Search for the cell housing the specified text and yield its (X, Y) center coordinate. 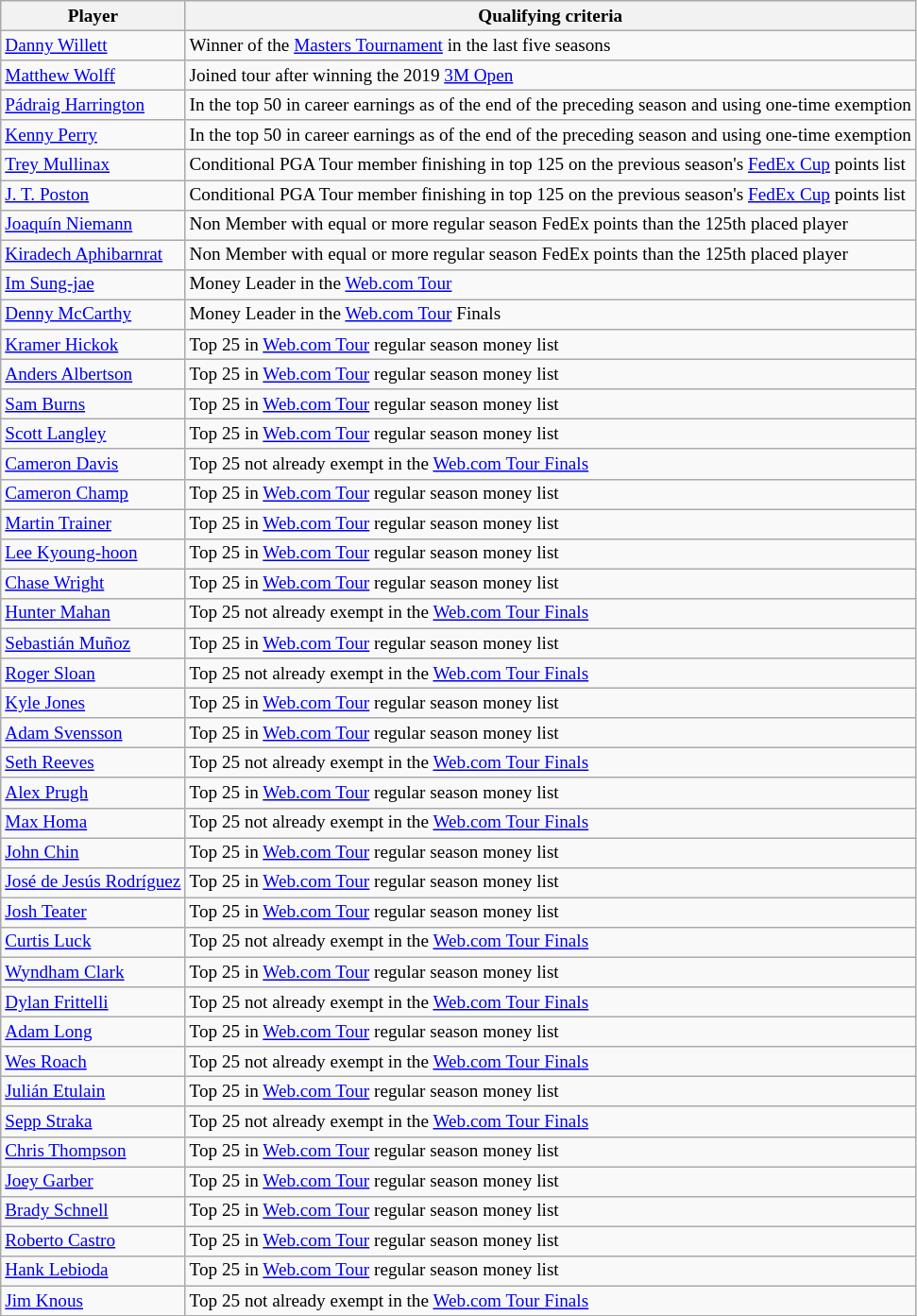
Adam Svensson (93, 733)
Hank Lebioda (93, 1271)
Trey Mullinax (93, 165)
Im Sung-jae (93, 284)
John Chin (93, 852)
José de Jesús Rodríguez (93, 882)
Qualifying criteria (551, 16)
Player (93, 16)
Hunter Mahan (93, 613)
Joey Garber (93, 1182)
Sebastián Muñoz (93, 643)
Seth Reeves (93, 763)
Lee Kyoung-hoon (93, 554)
Denny McCarthy (93, 315)
Wyndham Clark (93, 972)
Kiradech Aphibarnrat (93, 255)
Danny Willett (93, 45)
Roberto Castro (93, 1241)
Sam Burns (93, 404)
J. T. Poston (93, 195)
Kramer Hickok (93, 345)
Roger Sloan (93, 674)
Alex Prugh (93, 793)
Sepp Straka (93, 1121)
Cameron Champ (93, 494)
Kyle Jones (93, 703)
Joined tour after winning the 2019 3M Open (551, 76)
Jim Knous (93, 1301)
Anders Albertson (93, 374)
Cameron Davis (93, 464)
Josh Teater (93, 913)
Dylan Frittelli (93, 1002)
Curtis Luck (93, 942)
Money Leader in the Web.com Tour Finals (551, 315)
Kenny Perry (93, 135)
Wes Roach (93, 1062)
Chris Thompson (93, 1152)
Scott Langley (93, 435)
Adam Long (93, 1032)
Joaquín Niemann (93, 225)
Chase Wright (93, 584)
Pádraig Harrington (93, 105)
Max Homa (93, 823)
Money Leader in the Web.com Tour (551, 284)
Brady Schnell (93, 1211)
Winner of the Masters Tournament in the last five seasons (551, 45)
Julián Etulain (93, 1092)
Matthew Wolff (93, 76)
Martin Trainer (93, 523)
